From the cell containing the given text, extract its center point as [X, Y] coordinate. 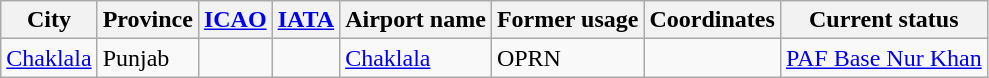
Province [148, 20]
Former usage [568, 20]
PAF Base Nur Khan [884, 58]
Coordinates [712, 20]
City [49, 20]
Airport name [416, 20]
OPRN [568, 58]
Current status [884, 20]
IATA [306, 20]
ICAO [235, 20]
Punjab [148, 58]
